Find where the given text appears and provide that cell's center as (x, y) coordinate. 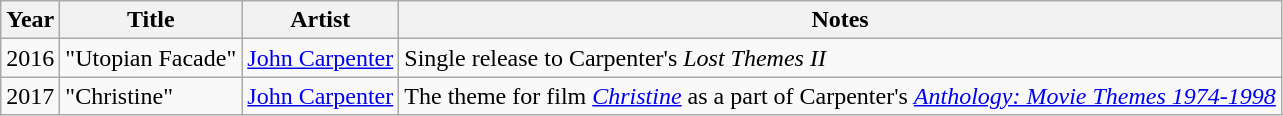
Year (30, 20)
The theme for film Christine as a part of Carpenter's Anthology: Movie Themes 1974-1998 (840, 96)
"Christine" (151, 96)
Single release to Carpenter's Lost Themes II (840, 58)
Artist (320, 20)
Notes (840, 20)
2016 (30, 58)
Title (151, 20)
"Utopian Facade" (151, 58)
2017 (30, 96)
